Return the (X, Y) coordinate for the center point of the cell that contains the specified text.  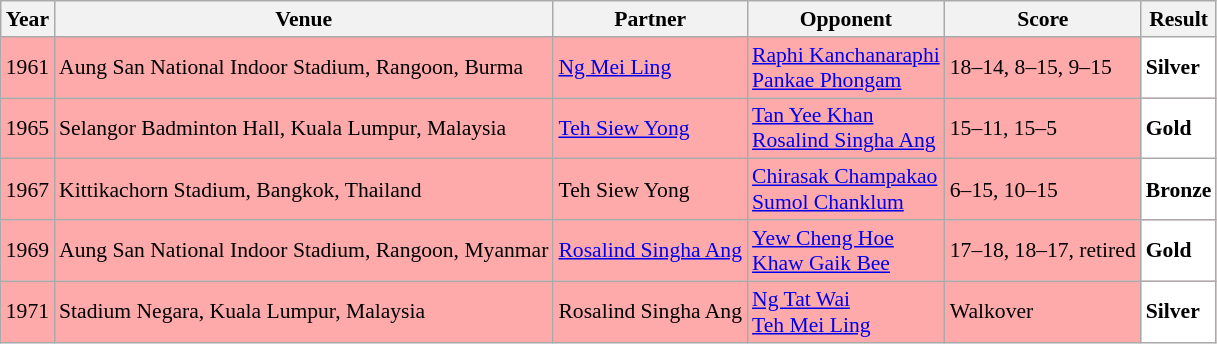
1961 (28, 68)
Chirasak Champakao Sumol Chanklum (846, 190)
Kittikachorn Stadium, Bangkok, Thailand (304, 190)
Venue (304, 19)
Ng Mei Ling (650, 68)
Raphi Kanchanaraphi Pankae Phongam (846, 68)
Score (1043, 19)
1967 (28, 190)
15–11, 15–5 (1043, 128)
1965 (28, 128)
Selangor Badminton Hall, Kuala Lumpur, Malaysia (304, 128)
Tan Yee Khan Rosalind Singha Ang (846, 128)
18–14, 8–15, 9–15 (1043, 68)
Yew Cheng Hoe Khaw Gaik Bee (846, 250)
Stadium Negara, Kuala Lumpur, Malaysia (304, 312)
Opponent (846, 19)
Aung San National Indoor Stadium, Rangoon, Myanmar (304, 250)
Partner (650, 19)
1969 (28, 250)
Ng Tat Wai Teh Mei Ling (846, 312)
Result (1179, 19)
Year (28, 19)
17–18, 18–17, retired (1043, 250)
Bronze (1179, 190)
1971 (28, 312)
Aung San National Indoor Stadium, Rangoon, Burma (304, 68)
Walkover (1043, 312)
6–15, 10–15 (1043, 190)
